From the cell containing the given text, extract its center point as (x, y) coordinate. 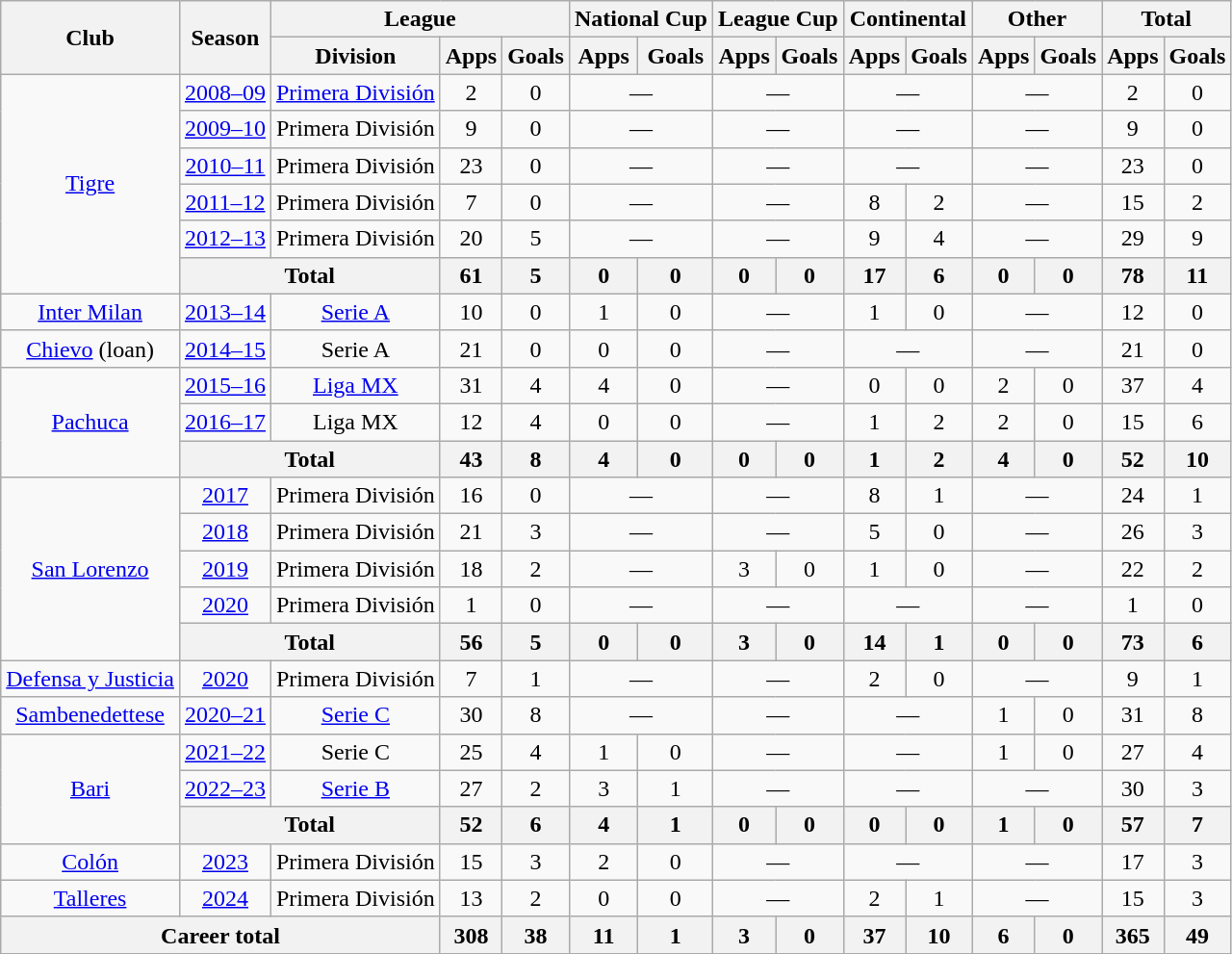
57 (1133, 825)
2010–11 (225, 166)
Talleres (90, 898)
2009–10 (225, 129)
League Cup (778, 19)
Continental (908, 19)
Pachuca (90, 422)
61 (471, 275)
2023 (225, 862)
Colón (90, 862)
2008–09 (225, 92)
2013–14 (225, 312)
Sambenedettese (90, 715)
2016–17 (225, 422)
2012–13 (225, 239)
308 (471, 935)
24 (1133, 496)
Chievo (loan) (90, 348)
43 (471, 459)
20 (471, 239)
2015–16 (225, 385)
14 (874, 642)
League (420, 19)
Division (355, 56)
2024 (225, 898)
Inter Milan (90, 312)
2017 (225, 496)
National Cup (641, 19)
18 (471, 569)
29 (1133, 239)
2020–21 (225, 715)
Serie B (355, 788)
2014–15 (225, 348)
78 (1133, 275)
16 (471, 496)
73 (1133, 642)
Career total (220, 935)
56 (471, 642)
2021–22 (225, 752)
2018 (225, 532)
San Lorenzo (90, 569)
365 (1133, 935)
26 (1133, 532)
2019 (225, 569)
38 (536, 935)
49 (1197, 935)
Defensa y Justicia (90, 679)
Other (1037, 19)
Bari (90, 788)
25 (471, 752)
13 (471, 898)
2011–12 (225, 202)
Season (225, 38)
Club (90, 38)
22 (1133, 569)
Tigre (90, 184)
2022–23 (225, 788)
